Provide the [x, y] coordinate of the cell's center where the given text is located.  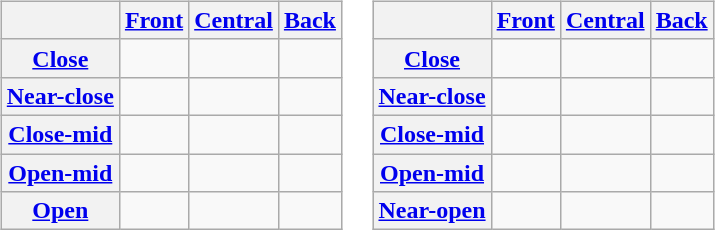
Near-open [432, 211]
Open [60, 211]
